Scan for the cell matching the given text and deliver its (x, y) coordinate at center. 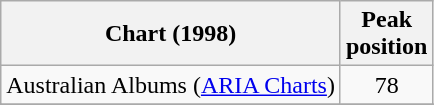
Australian Albums (ARIA Charts) (171, 85)
Peakposition (386, 34)
78 (386, 85)
Chart (1998) (171, 34)
